Find where the given text appears and provide that cell's center as [x, y] coordinate. 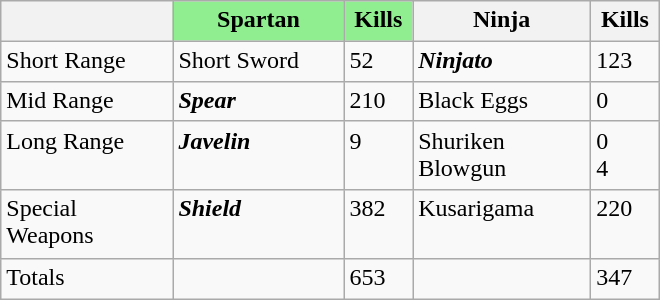
Ninjato [502, 61]
210 [378, 101]
52 [378, 61]
653 [378, 279]
347 [626, 279]
Javelin [258, 156]
Short Range [87, 61]
382 [378, 224]
Kusarigama [502, 224]
Ninja [502, 21]
ShurikenBlowgun [502, 156]
Special Weapons [87, 224]
04 [626, 156]
Shield [258, 224]
Black Eggs [502, 101]
Spartan [258, 21]
220 [626, 224]
123 [626, 61]
Short Sword [258, 61]
Mid Range [87, 101]
0 [626, 101]
9 [378, 156]
Spear [258, 101]
Totals [87, 279]
Long Range [87, 156]
